Locate the cell with the specified text and output its [X, Y] center coordinate. 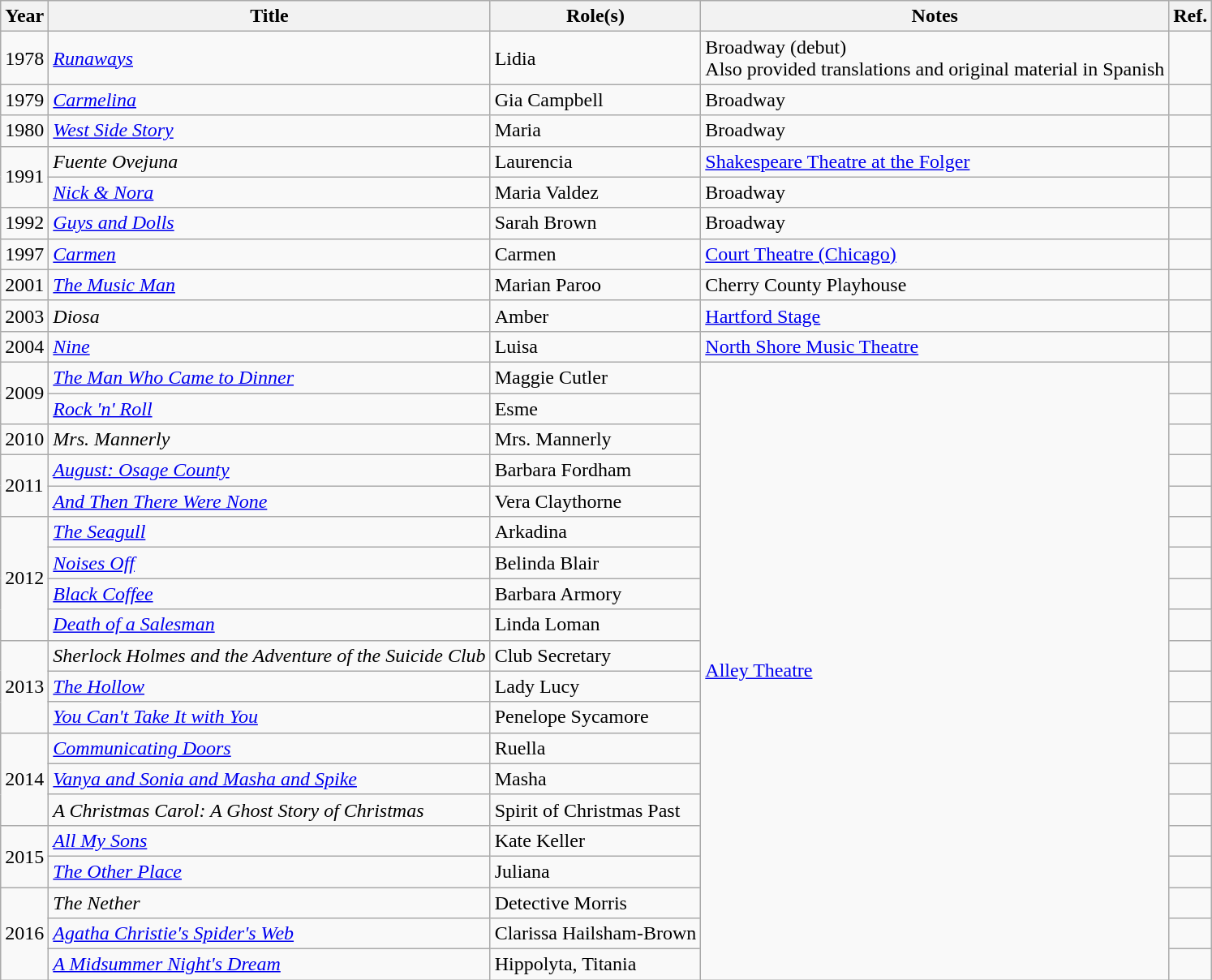
2013 [24, 686]
2014 [24, 779]
Death of a Salesman [269, 625]
Lidia [595, 58]
Detective Morris [595, 903]
A Midsummer Night's Dream [269, 965]
Title [269, 16]
2001 [24, 285]
Esme [595, 408]
Shakespeare Theatre at the Folger [935, 161]
2009 [24, 393]
Agatha Christie's Spider's Web [269, 934]
The Hollow [269, 686]
Penelope Sycamore [595, 717]
Maggie Cutler [595, 377]
Black Coffee [269, 594]
Carmelina [269, 100]
Sherlock Holmes and the Adventure of the Suicide Club [269, 655]
Alley Theatre [935, 670]
Runaways [269, 58]
Kate Keller [595, 840]
Court Theatre (Chicago) [935, 254]
The Man Who Came to Dinner [269, 377]
August: Osage County [269, 471]
Lady Lucy [595, 686]
Ruella [595, 748]
1978 [24, 58]
1980 [24, 131]
The Nether [269, 903]
Role(s) [595, 16]
Nick & Nora [269, 192]
Guys and Dolls [269, 223]
Vanya and Sonia and Masha and Spike [269, 779]
Clarissa Hailsham-Brown [595, 934]
1992 [24, 223]
Rock 'n' Roll [269, 408]
The Music Man [269, 285]
Diosa [269, 316]
Spirit of Christmas Past [595, 810]
Nine [269, 346]
Amber [595, 316]
Cherry County Playhouse [935, 285]
Linda Loman [595, 625]
Marian Paroo [595, 285]
Masha [595, 779]
North Shore Music Theatre [935, 346]
Communicating Doors [269, 748]
Fuente Ovejuna [269, 161]
Gia Campbell [595, 100]
West Side Story [269, 131]
Broadway (debut)Also provided translations and original material in Spanish [935, 58]
You Can't Take It with You [269, 717]
Noises Off [269, 563]
Club Secretary [595, 655]
1979 [24, 100]
Belinda Blair [595, 563]
Hippolyta, Titania [595, 965]
Vera Claythorne [595, 501]
Sarah Brown [595, 223]
Hartford Stage [935, 316]
2010 [24, 440]
And Then There Were None [269, 501]
The Seagull [269, 532]
1991 [24, 177]
Barbara Fordham [595, 471]
2011 [24, 486]
The Other Place [269, 871]
Juliana [595, 871]
Notes [935, 16]
Maria Valdez [595, 192]
2003 [24, 316]
2016 [24, 934]
All My Sons [269, 840]
Ref. [1191, 16]
2015 [24, 856]
A Christmas Carol: A Ghost Story of Christmas [269, 810]
1997 [24, 254]
Maria [595, 131]
Laurencia [595, 161]
Luisa [595, 346]
2004 [24, 346]
Barbara Armory [595, 594]
2012 [24, 578]
Year [24, 16]
Arkadina [595, 532]
